Identify which cell holds the provided text, then report its (x, y) central coordinate. 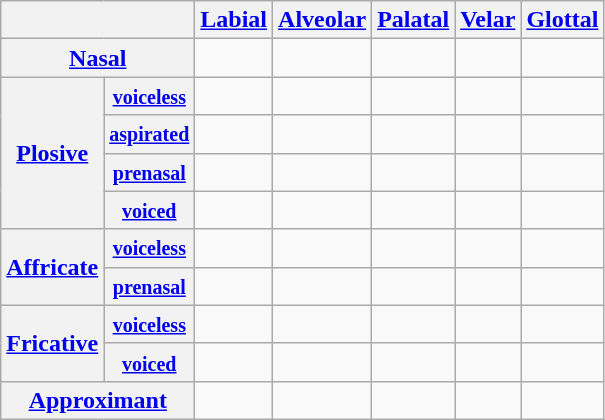
Affricate (52, 267)
aspirated (150, 134)
Glottal (562, 20)
Plosive (52, 153)
Fricative (52, 343)
Approximant (98, 400)
Velar (488, 20)
Nasal (98, 58)
Alveolar (322, 20)
Labial (234, 20)
Palatal (414, 20)
